Identify which cell holds the provided text, then report its (X, Y) central coordinate. 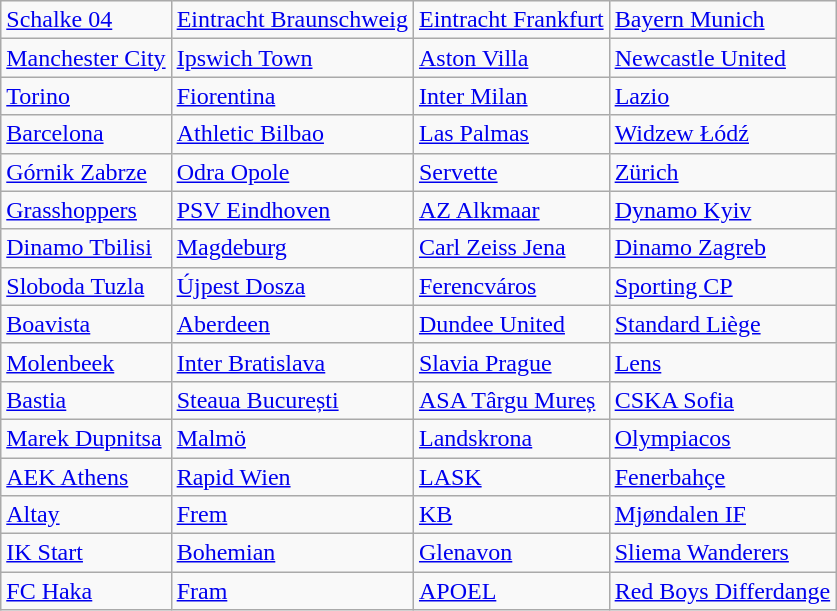
CSKA Sofia (722, 400)
Górnik Zabrze (86, 172)
Lens (722, 362)
Fram (292, 591)
Carl Zeiss Jena (511, 248)
Újpest Dosza (292, 286)
Grasshoppers (86, 210)
Aberdeen (292, 324)
Dinamo Zagreb (722, 248)
Lazio (722, 96)
Sloboda Tuzla (86, 286)
Dynamo Kyiv (722, 210)
Eintracht Braunschweig (292, 20)
Olympiacos (722, 438)
Altay (86, 515)
Sporting CP (722, 286)
Mjøndalen IF (722, 515)
Rapid Wien (292, 477)
Bastia (86, 400)
Widzew Łódź (722, 134)
Aston Villa (511, 58)
Servette (511, 172)
Fiorentina (292, 96)
Fenerbahçe (722, 477)
Ferencváros (511, 286)
AZ Alkmaar (511, 210)
Barcelona (86, 134)
Glenavon (511, 553)
APOEL (511, 591)
FC Haka (86, 591)
Newcastle United (722, 58)
Zürich (722, 172)
Dinamo Tbilisi (86, 248)
KB (511, 515)
Standard Liège (722, 324)
ASA Târgu Mureș (511, 400)
Dundee United (511, 324)
Schalke 04 (86, 20)
Boavista (86, 324)
Marek Dupnitsa (86, 438)
Bohemian (292, 553)
Torino (86, 96)
Las Palmas (511, 134)
Sliema Wanderers (722, 553)
Inter Bratislava (292, 362)
AEK Athens (86, 477)
Red Boys Differdange (722, 591)
Athletic Bilbao (292, 134)
Magdeburg (292, 248)
Ipswich Town (292, 58)
LASK (511, 477)
Bayern Munich (722, 20)
Malmö (292, 438)
Steaua București (292, 400)
Eintracht Frankfurt (511, 20)
Frem (292, 515)
Odra Opole (292, 172)
IK Start (86, 553)
Manchester City (86, 58)
PSV Eindhoven (292, 210)
Molenbeek (86, 362)
Inter Milan (511, 96)
Slavia Prague (511, 362)
Landskrona (511, 438)
